Search for the cell housing the specified text and yield its (x, y) center coordinate. 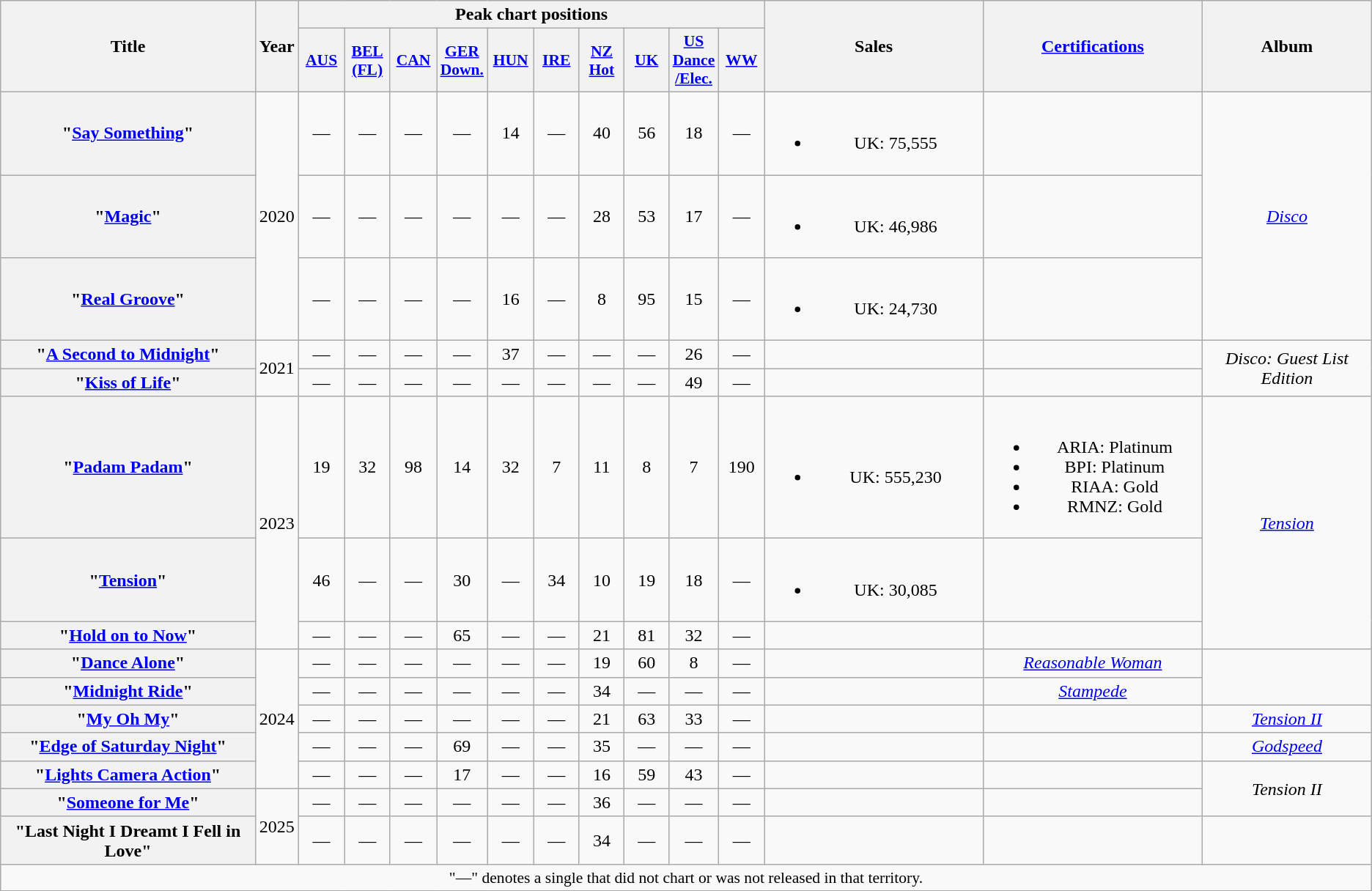
Disco: Guest List Edition (1287, 369)
GERDown. (462, 60)
HUN (510, 60)
"A Second to Midnight" (128, 355)
28 (601, 215)
190 (742, 467)
"Dance Alone" (128, 663)
46 (321, 580)
53 (646, 215)
98 (413, 467)
30 (462, 580)
Certifications (1092, 47)
"Someone for Me" (128, 802)
"Kiss of Life" (128, 382)
"Hold on to Now" (128, 635)
81 (646, 635)
35 (601, 747)
UK: 30,085 (874, 580)
UK: 24,730 (874, 299)
11 (601, 467)
AUS (321, 60)
Peak chart positions (531, 15)
59 (646, 774)
65 (462, 635)
2020 (277, 215)
Reasonable Woman (1092, 663)
USDance/Elec. (694, 60)
36 (601, 802)
"Midnight Ride" (128, 691)
Godspeed (1287, 747)
2024 (277, 719)
Disco (1287, 215)
"Last Night I Dreamt I Fell in Love" (128, 840)
2021 (277, 369)
37 (510, 355)
10 (601, 580)
15 (694, 299)
"Real Groove" (128, 299)
Sales (874, 47)
UK: 75,555 (874, 133)
ARIA: PlatinumBPI: PlatinumRIAA: GoldRMNZ: Gold (1092, 467)
95 (646, 299)
"My Oh My" (128, 719)
"Edge of Saturday Night" (128, 747)
CAN (413, 60)
"Tension" (128, 580)
60 (646, 663)
"Lights Camera Action" (128, 774)
WW (742, 60)
"Padam Padam" (128, 467)
"Magic" (128, 215)
56 (646, 133)
63 (646, 719)
UK: 46,986 (874, 215)
2025 (277, 827)
33 (694, 719)
43 (694, 774)
2023 (277, 523)
BEL(FL) (368, 60)
69 (462, 747)
Tension (1287, 523)
Year (277, 47)
49 (694, 382)
"—" denotes a single that did not chart or was not released in that territory. (686, 877)
Album (1287, 47)
"Say Something" (128, 133)
UK (646, 60)
40 (601, 133)
26 (694, 355)
Title (128, 47)
IRE (556, 60)
Stampede (1092, 691)
NZHot (601, 60)
UK: 555,230 (874, 467)
